Scan for the cell matching the given text and deliver its (x, y) coordinate at center. 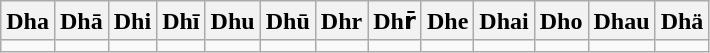
Dhī (181, 21)
Dhr (341, 21)
Dhā (81, 21)
Dhe (447, 21)
Dha (28, 21)
Dhū (288, 21)
Dhä (682, 21)
Dhr̄ (395, 21)
Dhai (504, 21)
Dhi (132, 21)
Dhu (232, 21)
Dho (561, 21)
Dhau (622, 21)
